Determine the [x, y] coordinate at the center of the cell enclosing the given text.  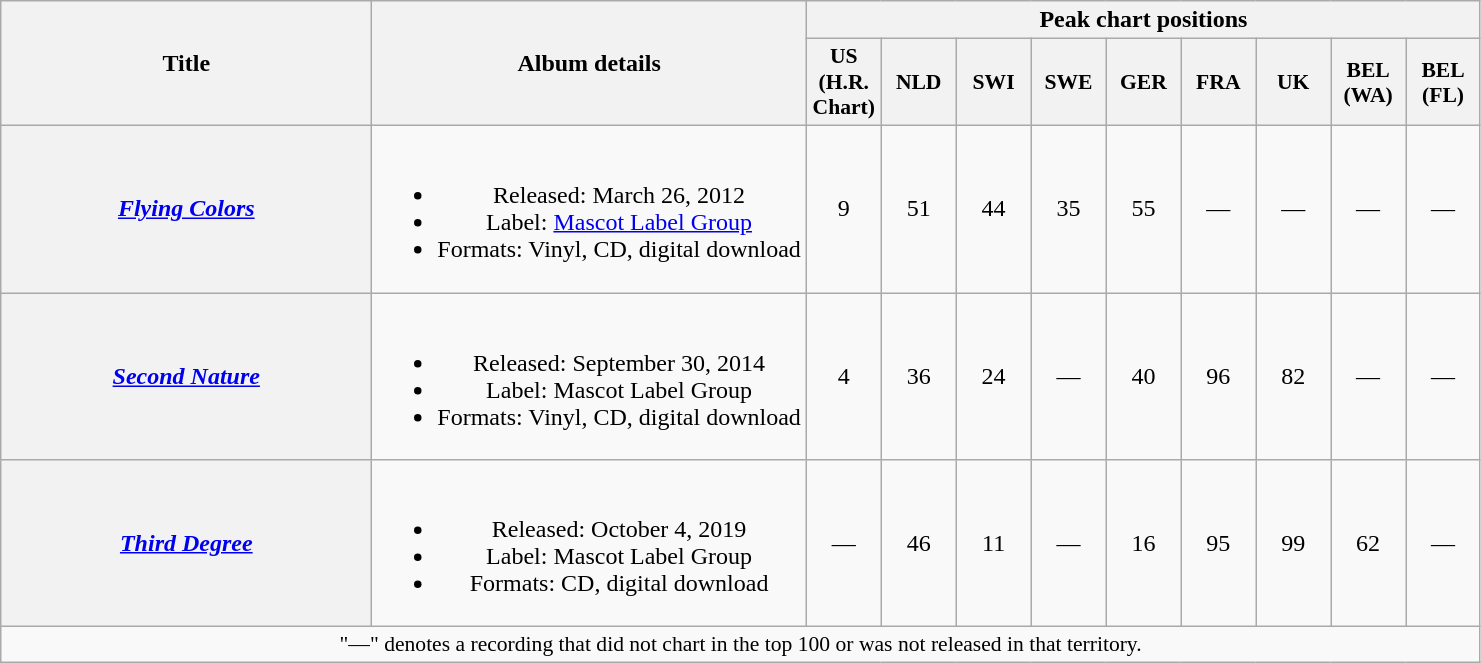
NLD [918, 82]
11 [994, 544]
16 [1144, 544]
44 [994, 208]
99 [1294, 544]
UK [1294, 82]
Released: October 4, 2019Label: Mascot Label GroupFormats: CD, digital download [590, 544]
4 [844, 376]
Second Nature [186, 376]
96 [1218, 376]
US (H.R. Chart) [844, 82]
FRA [1218, 82]
Flying Colors [186, 208]
40 [1144, 376]
46 [918, 544]
95 [1218, 544]
BEL (FL) [1444, 82]
GER [1144, 82]
"—" denotes a recording that did not chart in the top 100 or was not released in that territory. [741, 645]
Title [186, 64]
24 [994, 376]
Released: March 26, 2012Label: Mascot Label GroupFormats: Vinyl, CD, digital download [590, 208]
BEL (WA) [1368, 82]
36 [918, 376]
82 [1294, 376]
SWI [994, 82]
Album details [590, 64]
9 [844, 208]
Third Degree [186, 544]
51 [918, 208]
35 [1068, 208]
Released: September 30, 2014Label: Mascot Label GroupFormats: Vinyl, CD, digital download [590, 376]
62 [1368, 544]
55 [1144, 208]
SWE [1068, 82]
Peak chart positions [1143, 20]
